Output the [x, y] coordinate of the center of the cell containing the given text.  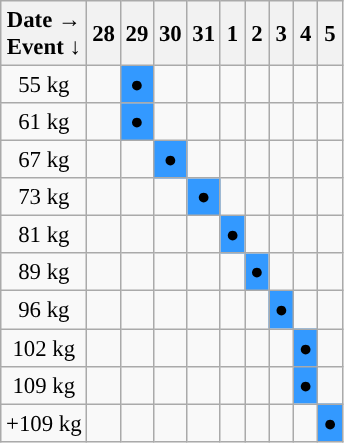
89 kg [44, 273]
96 kg [44, 310]
67 kg [44, 160]
31 [204, 34]
55 kg [44, 85]
102 kg [44, 348]
29 [136, 34]
2 [257, 34]
+109 kg [44, 423]
109 kg [44, 385]
28 [104, 34]
73 kg [44, 197]
3 [281, 34]
61 kg [44, 122]
4 [305, 34]
30 [170, 34]
81 kg [44, 235]
Date →Event ↓ [44, 34]
5 [330, 34]
1 [232, 34]
